From the cell containing the given text, extract its center point as [x, y] coordinate. 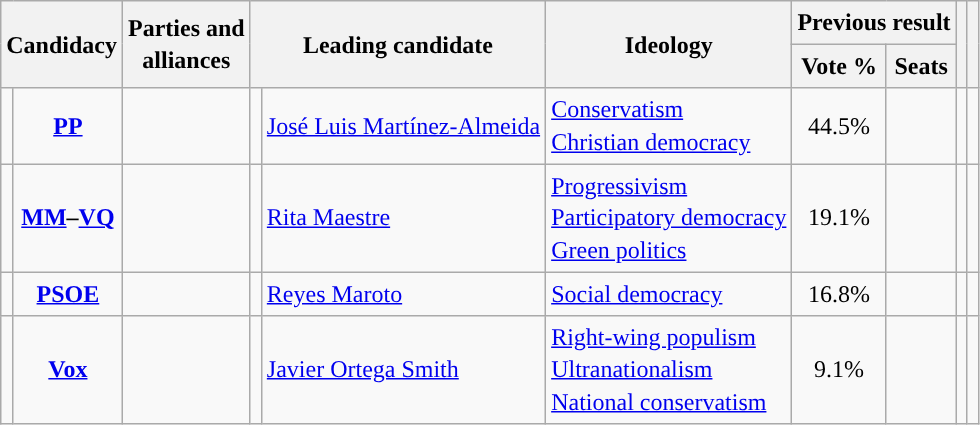
Vote % [839, 66]
Leading candidate [398, 44]
ConservatismChristian democracy [669, 126]
9.1% [839, 369]
Seats [921, 66]
Rita Maestre [403, 218]
ProgressivismParticipatory democracyGreen politics [669, 218]
Javier Ortega Smith [403, 369]
Reyes Maroto [403, 294]
16.8% [839, 294]
Candidacy [62, 44]
PSOE [68, 294]
Ideology [669, 44]
44.5% [839, 126]
PP [68, 126]
Previous result [874, 22]
Social democracy [669, 294]
19.1% [839, 218]
Right-wing populismUltranationalismNational conservatism [669, 369]
Vox [68, 369]
José Luis Martínez-Almeida [403, 126]
MM–VQ [68, 218]
Parties andalliances [187, 44]
